From the cell containing the given text, extract its center point as (x, y) coordinate. 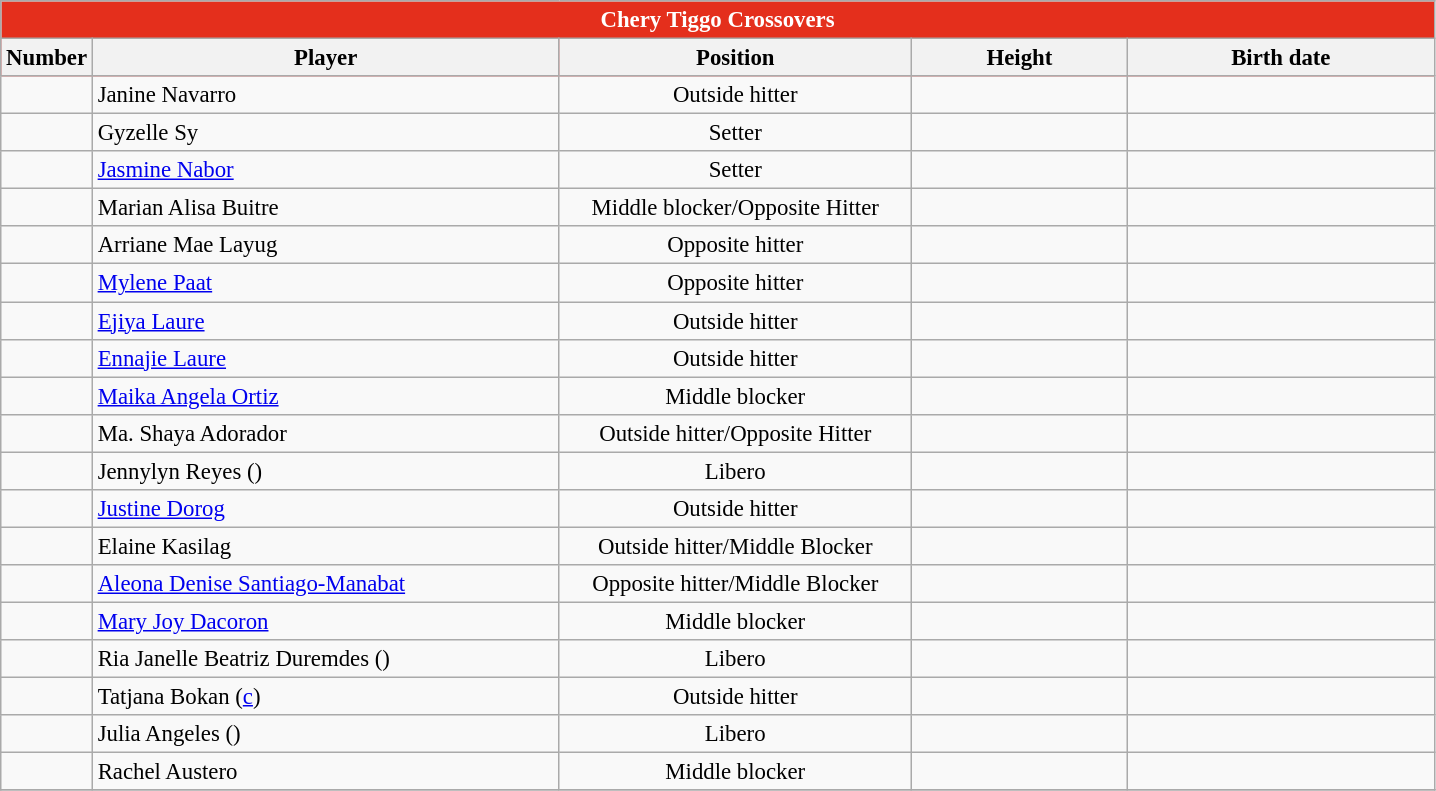
Ennajie Laure (326, 358)
Height (1020, 58)
Birth date (1280, 58)
Jasmine Nabor (326, 170)
Outside hitter/Opposite Hitter (736, 433)
Opposite hitter/Middle Blocker (736, 584)
Gyzelle Sy (326, 133)
Player (326, 58)
Aleona Denise Santiago-Manabat (326, 584)
Maika Angela Ortiz (326, 396)
Ria Janelle Beatriz Duremdes () (326, 659)
Rachel Austero (326, 772)
Position (736, 58)
Julia Angeles () (326, 734)
Mylene Paat (326, 283)
Tatjana Bokan (c) (326, 697)
Number (47, 58)
Ma. Shaya Adorador (326, 433)
Janine Navarro (326, 95)
Elaine Kasilag (326, 546)
Jennylyn Reyes () (326, 471)
Mary Joy Dacoron (326, 621)
Outside hitter/Middle Blocker (736, 546)
Middle blocker/Opposite Hitter (736, 208)
Ejiya Laure (326, 321)
Marian Alisa Buitre (326, 208)
Arriane Mae Layug (326, 245)
Justine Dorog (326, 509)
Chery Tiggo Crossovers (718, 20)
